Provide the [X, Y] coordinate of the cell's center where the given text is located.  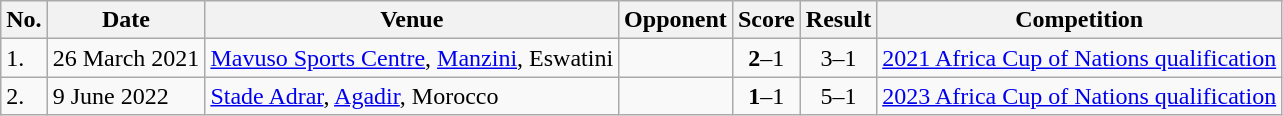
9 June 2022 [126, 96]
Result [838, 20]
1–1 [766, 96]
Score [766, 20]
Venue [412, 20]
2. [24, 96]
2–1 [766, 58]
1. [24, 58]
5–1 [838, 96]
Competition [1080, 20]
2021 Africa Cup of Nations qualification [1080, 58]
3–1 [838, 58]
Stade Adrar, Agadir, Morocco [412, 96]
Date [126, 20]
2023 Africa Cup of Nations qualification [1080, 96]
Mavuso Sports Centre, Manzini, Eswatini [412, 58]
Opponent [676, 20]
No. [24, 20]
26 March 2021 [126, 58]
